Capture the cell that displays the provided text and extract its [X, Y] central coordinate. 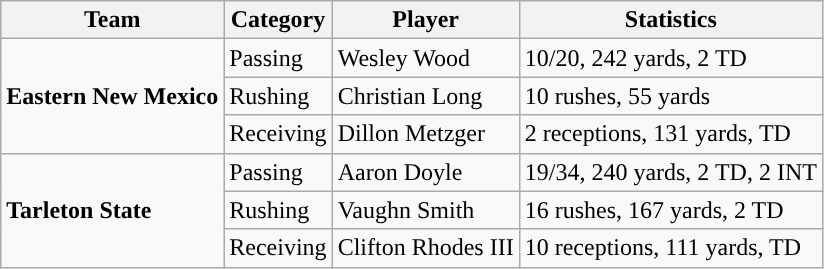
2 receptions, 131 yards, TD [670, 134]
Vaughn Smith [426, 210]
Category [278, 20]
Christian Long [426, 96]
10/20, 242 yards, 2 TD [670, 58]
Wesley Wood [426, 58]
16 rushes, 167 yards, 2 TD [670, 210]
Dillon Metzger [426, 134]
Player [426, 20]
Team [112, 20]
Statistics [670, 20]
10 rushes, 55 yards [670, 96]
Eastern New Mexico [112, 96]
Clifton Rhodes III [426, 248]
Tarleton State [112, 210]
19/34, 240 yards, 2 TD, 2 INT [670, 172]
Aaron Doyle [426, 172]
10 receptions, 111 yards, TD [670, 248]
